From the cell containing the given text, extract its center point as (x, y) coordinate. 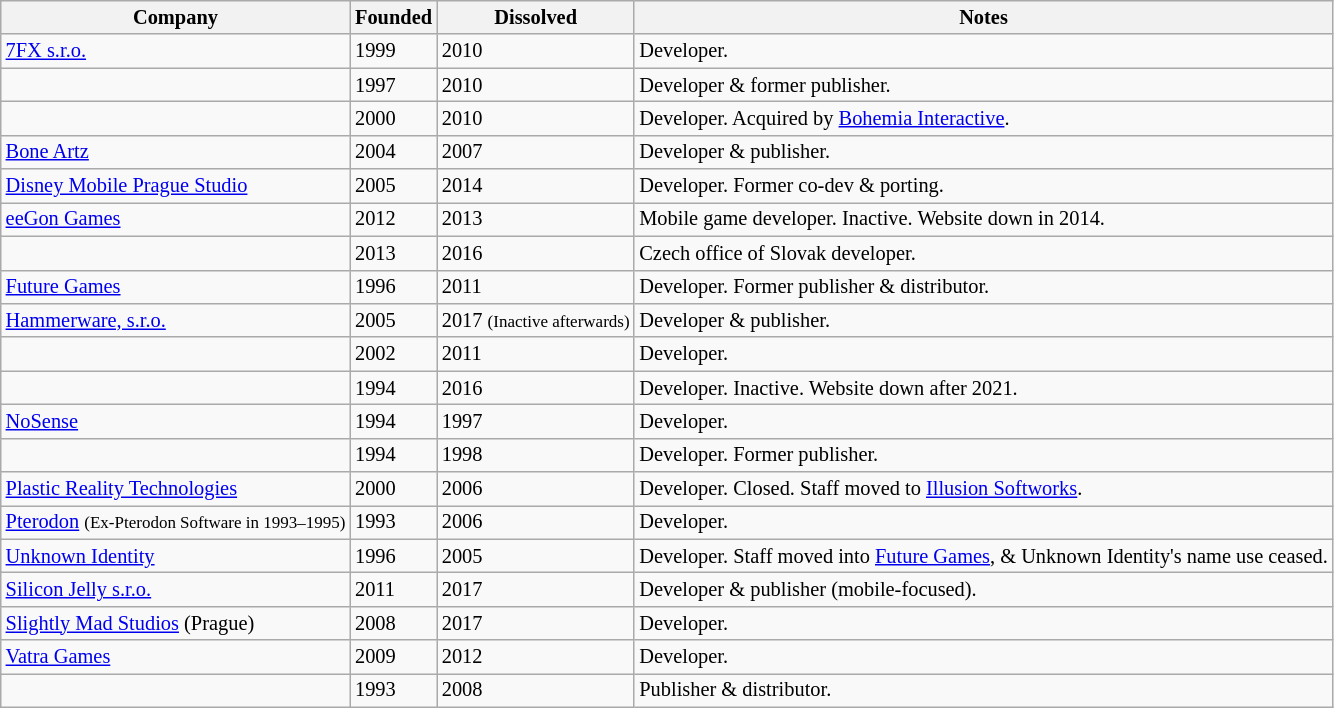
Developer. Former co-dev & porting. (983, 186)
Vatra Games (176, 657)
NoSense (176, 421)
Slightly Mad Studios (Prague) (176, 623)
Company (176, 17)
Developer & publisher (mobile-focused). (983, 589)
Unknown Identity (176, 556)
Founded (394, 17)
2007 (536, 152)
eeGon Games (176, 219)
Developer. Acquired by Bohemia Interactive. (983, 118)
Developer. Staff moved into Future Games, & Unknown Identity's name use ceased. (983, 556)
2002 (394, 354)
Publisher & distributor. (983, 690)
Pterodon (Ex-Pterodon Software in 1993–⁠⁠⁠⁠⁠⁠1995) (176, 522)
Developer. Former publisher & distributor. (983, 287)
2004 (394, 152)
Mobile game developer. Inactive. Website down in 2014. (983, 219)
Notes (983, 17)
Disney Mobile Prague Studio (176, 186)
Silicon Jelly s.r.o. (176, 589)
2014 (536, 186)
Developer. Former publisher. (983, 455)
2009 (394, 657)
2017 (Inactive afterwards) (536, 320)
Developer. Closed. Staff moved to Illusion Softworks. (983, 489)
Developer. Inactive. Website down after 2021. (983, 388)
Czech office of Slovak developer. (983, 253)
1998 (536, 455)
Bone Artz (176, 152)
Developer & former publisher. (983, 85)
Future Games (176, 287)
Hammerware, s.r.o. (176, 320)
Plastic Reality Technologies (176, 489)
7FX s.r.o. (176, 51)
1999 (394, 51)
Dissolved (536, 17)
